From the cell containing the given text, extract its center point as [x, y] coordinate. 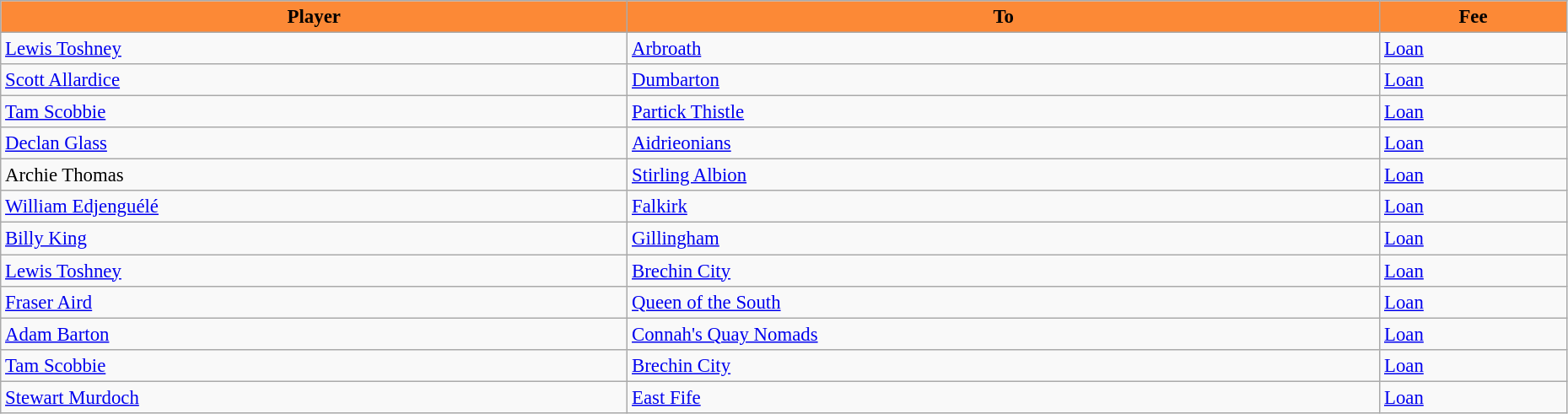
William Edjenguélé [314, 207]
Archie Thomas [314, 175]
Billy King [314, 239]
Gillingham [1004, 239]
Fraser Aird [314, 302]
Arbroath [1004, 49]
To [1004, 17]
Fee [1474, 17]
Partick Thistle [1004, 112]
Player [314, 17]
Declan Glass [314, 143]
Aidrieonians [1004, 143]
East Fife [1004, 397]
Adam Barton [314, 334]
Stirling Albion [1004, 175]
Queen of the South [1004, 302]
Stewart Murdoch [314, 397]
Dumbarton [1004, 80]
Falkirk [1004, 207]
Scott Allardice [314, 80]
Connah's Quay Nomads [1004, 334]
